Identify which cell holds the provided text, then report its [x, y] central coordinate. 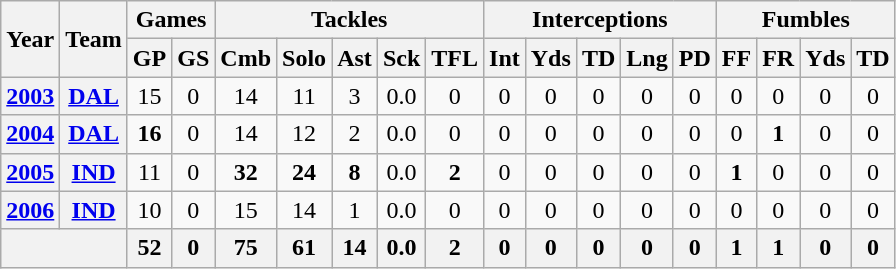
52 [149, 248]
Cmb [246, 58]
Games [170, 20]
Lng [647, 58]
2005 [30, 172]
Int [505, 58]
3 [355, 96]
PD [694, 58]
2003 [30, 96]
24 [304, 172]
Solo [304, 58]
FR [778, 58]
TFL [455, 58]
Ast [355, 58]
2006 [30, 210]
GS [194, 58]
8 [355, 172]
12 [304, 134]
2004 [30, 134]
75 [246, 248]
61 [304, 248]
Fumbles [806, 20]
10 [149, 210]
Tackles [350, 20]
Interceptions [600, 20]
FF [736, 58]
32 [246, 172]
Year [30, 39]
Sck [401, 58]
Team [94, 39]
GP [149, 58]
16 [149, 134]
